Detect which cell encompasses the target text, then output its [X, Y] center coordinate. 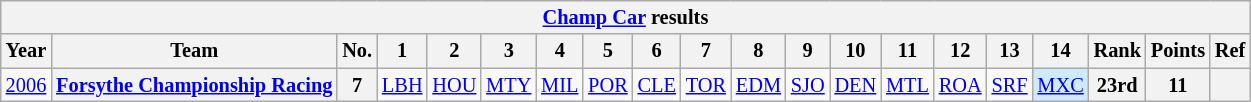
DEN [856, 85]
9 [808, 51]
8 [758, 51]
POR [608, 85]
ROA [960, 85]
LBH [402, 85]
MTY [508, 85]
SRF [1010, 85]
3 [508, 51]
MTL [908, 85]
SJO [808, 85]
23rd [1118, 85]
MIL [560, 85]
Forsythe Championship Racing [194, 85]
2 [454, 51]
EDM [758, 85]
HOU [454, 85]
Points [1178, 51]
4 [560, 51]
Champ Car results [626, 17]
MXC [1060, 85]
10 [856, 51]
12 [960, 51]
2006 [26, 85]
14 [1060, 51]
No. [357, 51]
Team [194, 51]
CLE [657, 85]
Ref [1230, 51]
1 [402, 51]
Rank [1118, 51]
6 [657, 51]
TOR [706, 85]
Year [26, 51]
5 [608, 51]
13 [1010, 51]
